Detect which cell encompasses the target text, then output its [x, y] center coordinate. 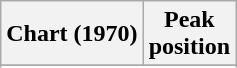
Peakposition [189, 34]
Chart (1970) [72, 34]
